Detect which cell encompasses the target text, then output its [X, Y] center coordinate. 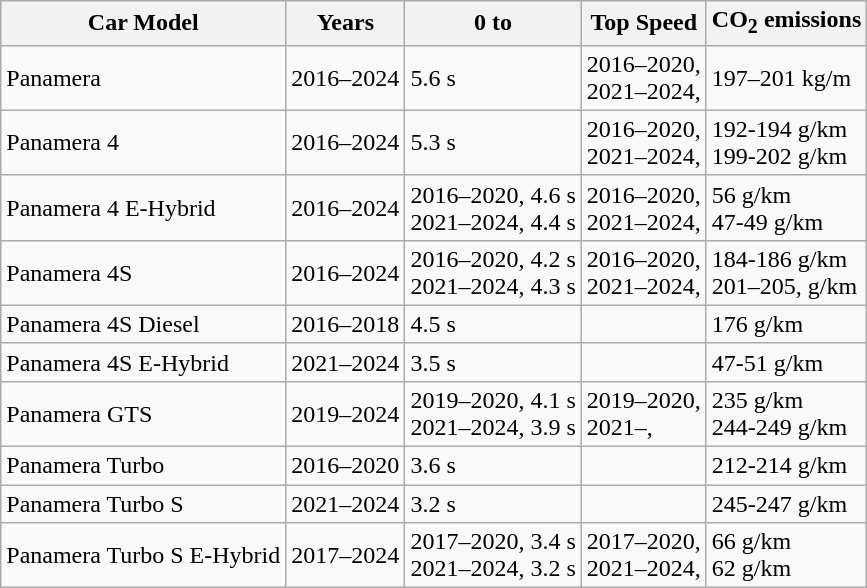
Panamera 4 E-Hybrid [144, 208]
245-247 g/km [786, 504]
2019–2020, 4.1 s2021–2024, 3.9 s [493, 414]
197–201 kg/m [786, 78]
2019–2024 [346, 414]
Panamera 4S E-Hybrid [144, 362]
3.5 s [493, 362]
Panamera 4S Diesel [144, 324]
Car Model [144, 23]
47-51 g/km [786, 362]
2017–2020, 2021–2024, [644, 556]
Panamera 4 [144, 142]
Years [346, 23]
Panamera [144, 78]
Top Speed [644, 23]
235 g/km244-249 g/km [786, 414]
212-214 g/km [786, 466]
Panamera Turbo [144, 466]
0 to [493, 23]
2016–2020, 4.2 s2021–2024, 4.3 s [493, 272]
3.6 s [493, 466]
Panamera Turbo S E-Hybrid [144, 556]
2019–2020, 2021–, [644, 414]
Panamera Turbo S [144, 504]
4.5 s [493, 324]
2017–2024 [346, 556]
Panamera 4S [144, 272]
184-186 g/km201–205, g/km [786, 272]
66 g/km62 g/km [786, 556]
56 g/km47-49 g/km [786, 208]
2016–2020, 4.6 s2021–2024, 4.4 s [493, 208]
CO2 emissions [786, 23]
2016–2020 [346, 466]
3.2 s [493, 504]
176 g/km [786, 324]
5.3 s [493, 142]
2017–2020, 3.4 s2021–2024, 3.2 s [493, 556]
2016–2018 [346, 324]
5.6 s [493, 78]
Panamera GTS [144, 414]
192-194 g/km199-202 g/km [786, 142]
